Search for the cell housing the specified text and yield its [x, y] center coordinate. 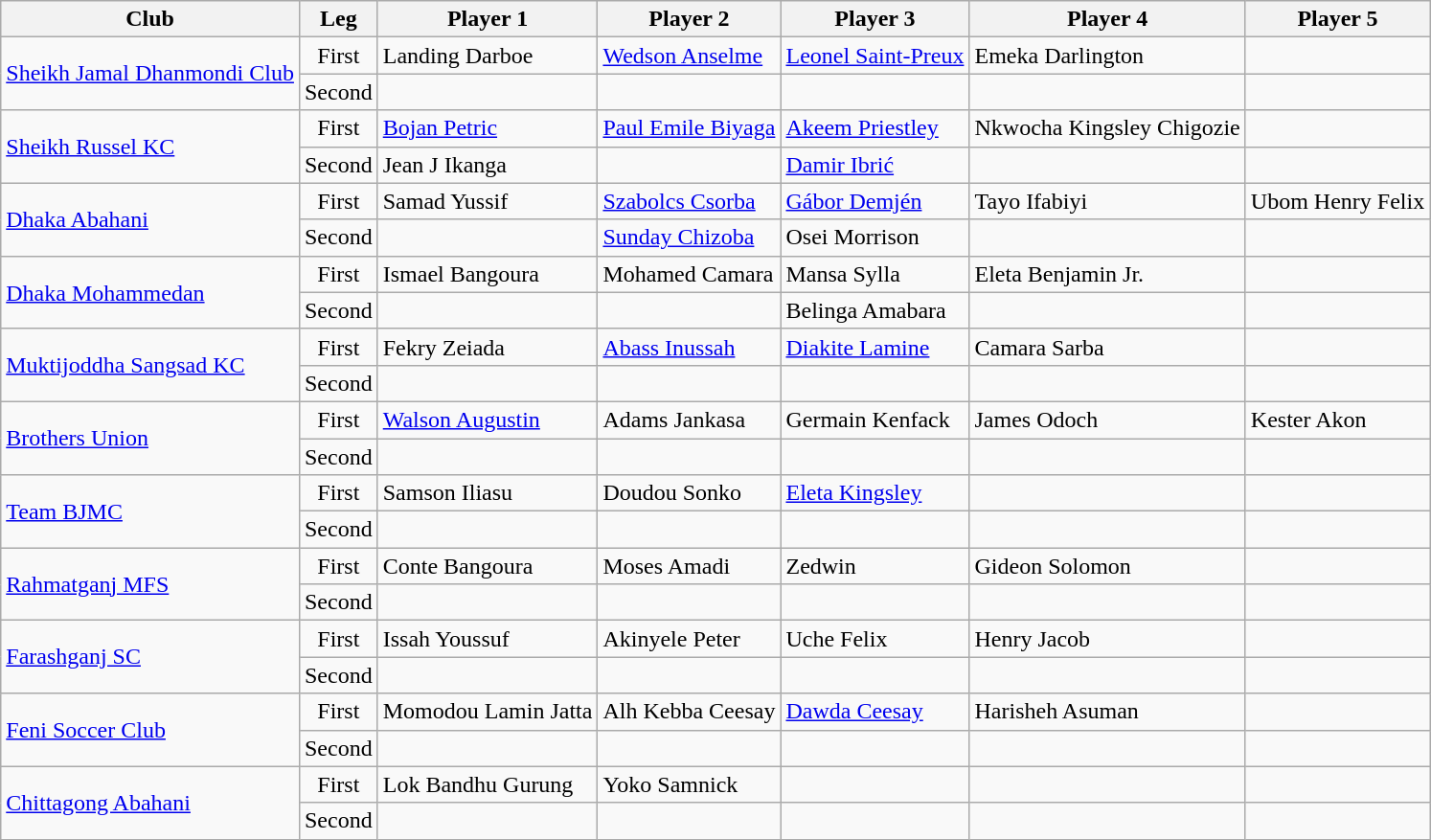
Henry Jacob [1107, 639]
Alh Kebba Ceesay [690, 712]
Damir Ibrić [875, 165]
Ismael Bangoura [488, 274]
Player 3 [875, 19]
Kester Akon [1337, 420]
Brothers Union [150, 438]
Eleta Benjamin Jr. [1107, 274]
Feni Soccer Club [150, 730]
Akeem Priestley [875, 128]
Wedson Anselme [690, 56]
Samad Yussif [488, 201]
Akinyele Peter [690, 639]
Club [150, 19]
Landing Darboe [488, 56]
Diakite Lamine [875, 347]
Adams Jankasa [690, 420]
Jean J Ikanga [488, 165]
Ubom Henry Felix [1337, 201]
Nkwocha Kingsley Chigozie [1107, 128]
Leonel Saint-Preux [875, 56]
Dhaka Abahani [150, 219]
Team BJMC [150, 511]
Player 4 [1107, 19]
Belinga Amabara [875, 310]
Muktijoddha Sangsad KC [150, 365]
Moses Amadi [690, 566]
Szabolcs Csorba [690, 201]
Farashganj SC [150, 657]
Camara Sarba [1107, 347]
Eleta Kingsley [875, 493]
Emeka Darlington [1107, 56]
Zedwin [875, 566]
Yoko Samnick [690, 784]
Sheikh Russel KC [150, 147]
Fekry Zeiada [488, 347]
Harisheh Asuman [1107, 712]
Samson Iliasu [488, 493]
Player 2 [690, 19]
Chittagong Abahani [150, 803]
James Odoch [1107, 420]
Issah Youssuf [488, 639]
Player 1 [488, 19]
Sunday Chizoba [690, 238]
Leg [338, 19]
Bojan Petric [488, 128]
Conte Bangoura [488, 566]
Dawda Ceesay [875, 712]
Tayo Ifabiyi [1107, 201]
Doudou Sonko [690, 493]
Dhaka Mohammedan [150, 292]
Lok Bandhu Gurung [488, 784]
Uche Felix [875, 639]
Sheikh Jamal Dhanmondi Club [150, 74]
Walson Augustin [488, 420]
Momodou Lamin Jatta [488, 712]
Rahmatganj MFS [150, 584]
Gideon Solomon [1107, 566]
Gábor Demjén [875, 201]
Germain Kenfack [875, 420]
Abass Inussah [690, 347]
Mansa Sylla [875, 274]
Paul Emile Biyaga [690, 128]
Osei Morrison [875, 238]
Player 5 [1337, 19]
Mohamed Camara [690, 274]
